From the cell containing the given text, extract its center point as [X, Y] coordinate. 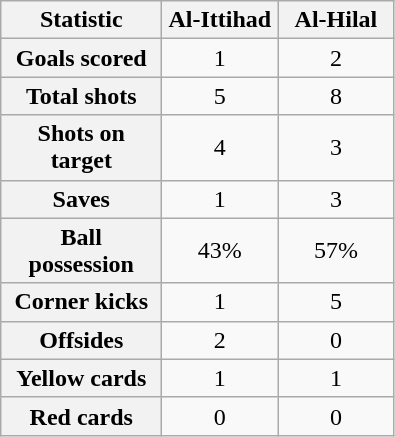
Offsides [82, 340]
57% [336, 250]
8 [336, 96]
Goals scored [82, 58]
4 [220, 148]
Corner kicks [82, 302]
Statistic [82, 20]
Red cards [82, 416]
Al-Hilal [336, 20]
Al-Ittihad [220, 20]
43% [220, 250]
Saves [82, 199]
Yellow cards [82, 378]
Total shots [82, 96]
Shots on target [82, 148]
Ball possession [82, 250]
